Identify which cell holds the provided text, then report its [x, y] central coordinate. 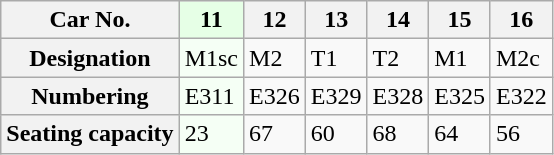
M1sc [211, 58]
E326 [275, 96]
E311 [211, 96]
T2 [398, 58]
M2c [521, 58]
13 [336, 20]
Car No. [90, 20]
15 [460, 20]
23 [211, 134]
60 [336, 134]
12 [275, 20]
64 [460, 134]
11 [211, 20]
E329 [336, 96]
Seating capacity [90, 134]
M2 [275, 58]
67 [275, 134]
E322 [521, 96]
16 [521, 20]
T1 [336, 58]
M1 [460, 58]
E328 [398, 96]
Numbering [90, 96]
56 [521, 134]
68 [398, 134]
E325 [460, 96]
Designation [90, 58]
14 [398, 20]
